Scan for the cell matching the given text and deliver its [x, y] coordinate at center. 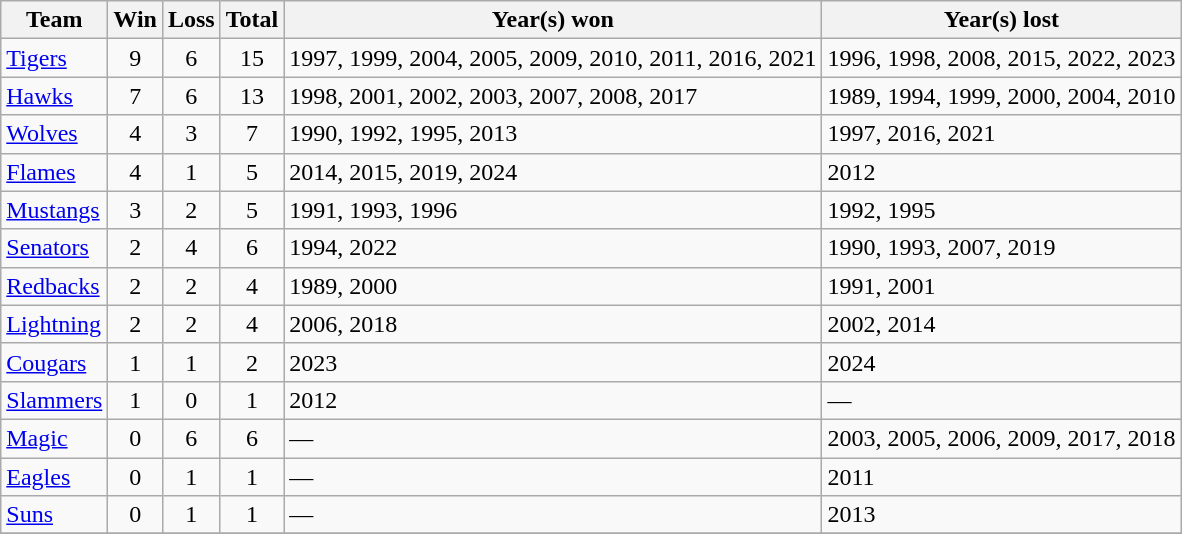
1990, 1993, 2007, 2019 [1002, 248]
2023 [553, 362]
2002, 2014 [1002, 324]
1992, 1995 [1002, 210]
1991, 2001 [1002, 286]
1996, 1998, 2008, 2015, 2022, 2023 [1002, 58]
1989, 1994, 1999, 2000, 2004, 2010 [1002, 96]
Eagles [54, 477]
Win [136, 20]
Mustangs [54, 210]
Year(s) lost [1002, 20]
1997, 2016, 2021 [1002, 134]
1989, 2000 [553, 286]
Flames [54, 172]
2006, 2018 [553, 324]
1994, 2022 [553, 248]
1998, 2001, 2002, 2003, 2007, 2008, 2017 [553, 96]
Year(s) won [553, 20]
1997, 1999, 2004, 2005, 2009, 2010, 2011, 2016, 2021 [553, 58]
2024 [1002, 362]
Lightning [54, 324]
Wolves [54, 134]
2013 [1002, 515]
1991, 1993, 1996 [553, 210]
15 [252, 58]
Redbacks [54, 286]
Cougars [54, 362]
13 [252, 96]
Suns [54, 515]
2003, 2005, 2006, 2009, 2017, 2018 [1002, 438]
9 [136, 58]
Magic [54, 438]
2014, 2015, 2019, 2024 [553, 172]
Hawks [54, 96]
Team [54, 20]
2011 [1002, 477]
Loss [191, 20]
Total [252, 20]
Tigers [54, 58]
Slammers [54, 400]
Senators [54, 248]
1990, 1992, 1995, 2013 [553, 134]
